Identify which cell holds the provided text, then report its [X, Y] central coordinate. 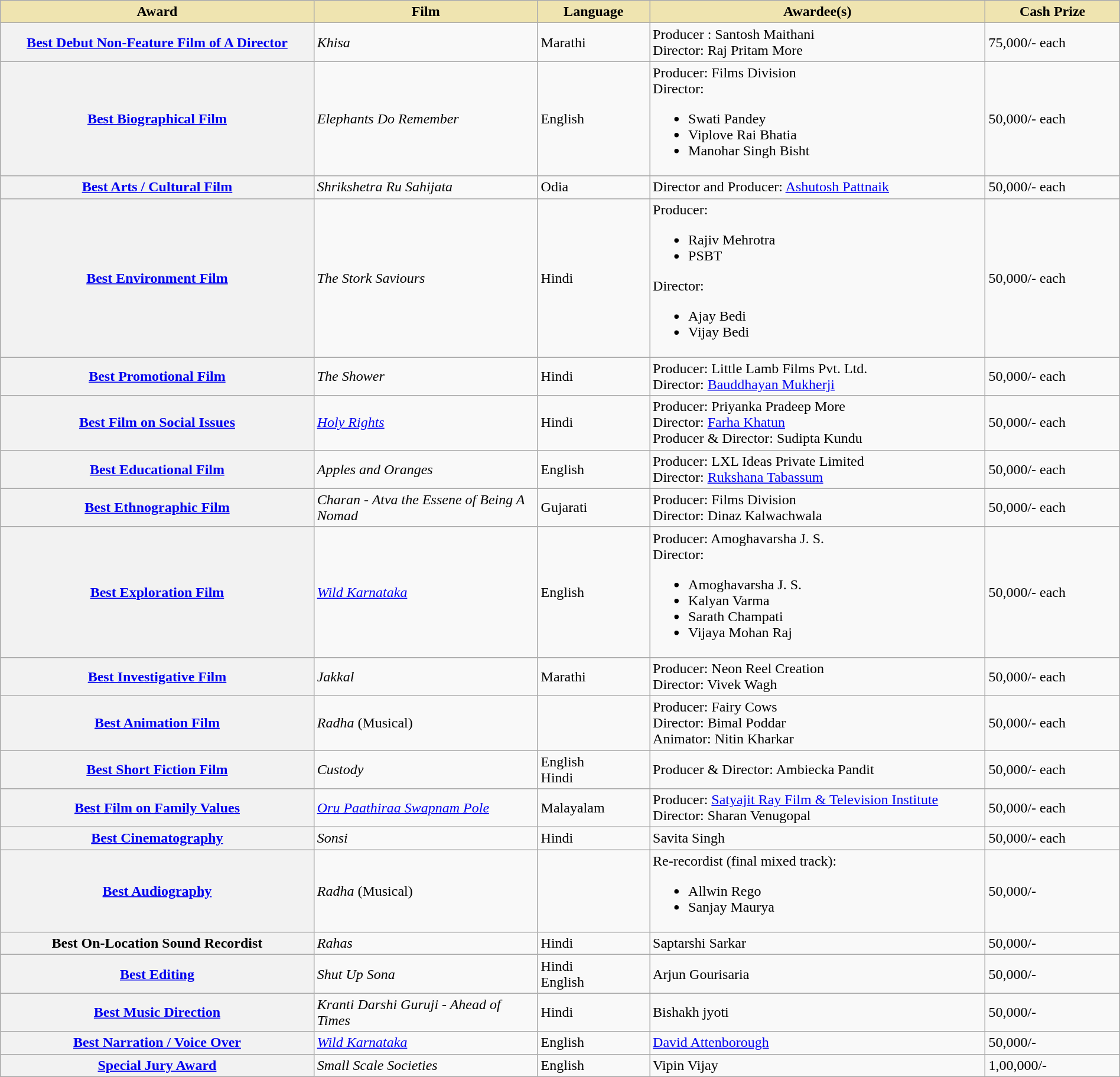
Cash Prize [1053, 12]
Producer: Films DivisionDirector: Dinaz Kalwachwala [818, 508]
Best Investigative Film [157, 677]
Best Editing [157, 974]
Best Biographical Film [157, 119]
Film [425, 12]
Savita Singh [818, 838]
David Attenborough [818, 1043]
Special Jury Award [157, 1065]
Apples and Oranges [425, 469]
Producer: LXL Ideas Private LimitedDirector: Rukshana Tabassum [818, 469]
Best Environment Film [157, 278]
Custody [425, 769]
Charan - Atva the Essene of Being A Nomad [425, 508]
Arjun Gourisaria [818, 974]
Holy Rights [425, 423]
Shrikshetra Ru Sahijata [425, 187]
Producer: Fairy CowsDirector: Bimal PoddarAnimator: Nitin Kharkar [818, 723]
Producer: Priyanka Pradeep MoreDirector: Farha KhatunProducer & Director: Sudipta Kundu [818, 423]
Producer: Films DivisionDirector:Swati PandeyViplove Rai BhatiaManohar Singh Bisht [818, 119]
Best Narration / Voice Over [157, 1043]
Director and Producer: Ashutosh Pattnaik [818, 187]
Vipin Vijay [818, 1065]
Bishakh jyoti [818, 1012]
Best Audiography [157, 891]
Producer: Neon Reel CreationDirector: Vivek Wagh [818, 677]
Producer: Satyajit Ray Film & Television InstituteDirector: Sharan Venugopal [818, 808]
Best Promotional Film [157, 377]
Best Cinematography [157, 838]
Best Arts / Cultural Film [157, 187]
Best Animation Film [157, 723]
75,000/- each [1053, 43]
1,00,000/- [1053, 1065]
Odia [593, 187]
Khisa [425, 43]
Producer & Director: Ambiecka Pandit [818, 769]
Best Ethnographic Film [157, 508]
Saptarshi Sarkar [818, 944]
Best Film on Social Issues [157, 423]
Oru Paathiraa Swapnam Pole [425, 808]
The Shower [425, 377]
Award [157, 12]
Best Exploration Film [157, 592]
Best On-Location Sound Recordist [157, 944]
Language [593, 12]
The Stork Saviours [425, 278]
Malayalam [593, 808]
Producer: Amoghavarsha J. S.Director:Amoghavarsha J. S.Kalyan VarmaSarath ChampatiVijaya Mohan Raj [818, 592]
Re-recordist (final mixed track):Allwin RegoSanjay Maurya [818, 891]
Sonsi [425, 838]
Best Music Direction [157, 1012]
Jakkal [425, 677]
HindiEnglish [593, 974]
Best Short Fiction Film [157, 769]
Shut Up Sona [425, 974]
Elephants Do Remember [425, 119]
Awardee(s) [818, 12]
Kranti Darshi Guruji - Ahead of Times [425, 1012]
Rahas [425, 944]
Producer:Rajiv MehrotraPSBTDirector:Ajay BediVijay Bedi [818, 278]
Best Debut Non-Feature Film of A Director [157, 43]
Best Film on Family Values [157, 808]
Small Scale Societies [425, 1065]
Producer : Santosh Maithani Director: Raj Pritam More [818, 43]
EnglishHindi [593, 769]
Best Educational Film [157, 469]
Gujarati [593, 508]
Producer: Little Lamb Films Pvt. Ltd.Director: Bauddhayan Mukherji [818, 377]
